Search for the cell housing the specified text and yield its (x, y) center coordinate. 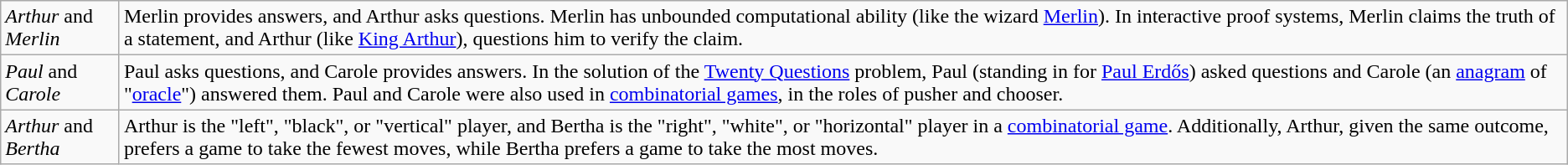
Arthur and Bertha (60, 137)
Paul and Carole (60, 82)
Arthur and Merlin (60, 28)
